Return [X, Y] of the center of cell containing provided text 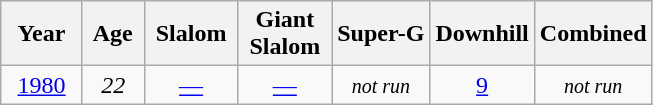
22 [113, 85]
Combined [593, 34]
Super-G [381, 34]
Downhill [482, 34]
Age [113, 34]
Year [42, 34]
Giant Slalom [285, 34]
9 [482, 85]
Slalom [191, 34]
1980 [42, 85]
